Return the [X, Y] coordinate for the center point of the cell that contains the specified text.  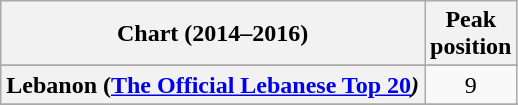
Lebanon (The Official Lebanese Top 20) [213, 85]
Peakposition [471, 34]
Chart (2014–2016) [213, 34]
9 [471, 85]
